For the text-containing cell, return its midpoint in [x, y] coordinate format. 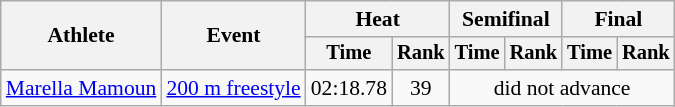
02:18.78 [349, 88]
did not advance [562, 88]
Heat [378, 19]
Final [618, 19]
Event [233, 36]
Athlete [82, 36]
39 [421, 88]
200 m freestyle [233, 88]
Marella Mamoun [82, 88]
Semifinal [506, 19]
